Output the (x, y) coordinate of the center of the cell containing the given text.  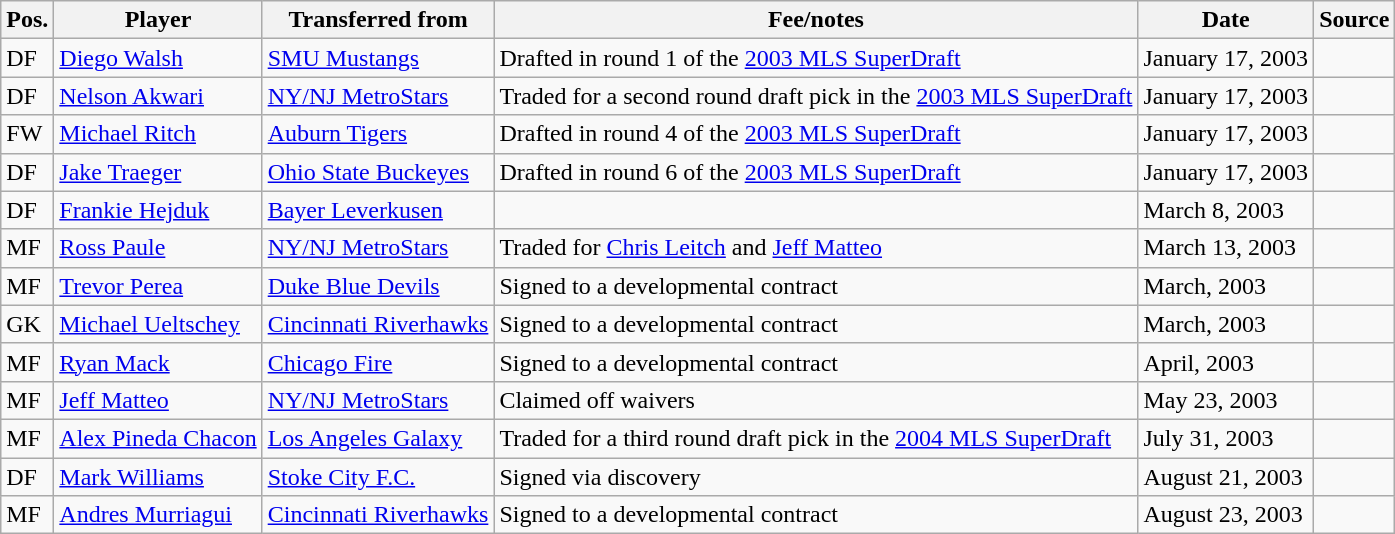
SMU Mustangs (378, 58)
Drafted in round 6 of the 2003 MLS SuperDraft (816, 172)
March 13, 2003 (1226, 248)
Pos. (28, 20)
Jake Traeger (158, 172)
Auburn Tigers (378, 134)
Claimed off waivers (816, 400)
Traded for a second round draft pick in the 2003 MLS SuperDraft (816, 96)
April, 2003 (1226, 362)
Stoke City F.C. (378, 477)
March 8, 2003 (1226, 210)
Mark Williams (158, 477)
Ryan Mack (158, 362)
Player (158, 20)
Ross Paule (158, 248)
FW (28, 134)
August 23, 2003 (1226, 515)
Signed via discovery (816, 477)
Alex Pineda Chacon (158, 438)
Frankie Hejduk (158, 210)
Traded for Chris Leitch and Jeff Matteo (816, 248)
Michael Ueltschey (158, 324)
Jeff Matteo (158, 400)
Andres Murriagui (158, 515)
Nelson Akwari (158, 96)
Date (1226, 20)
Transferred from (378, 20)
Los Angeles Galaxy (378, 438)
May 23, 2003 (1226, 400)
Trevor Perea (158, 286)
Michael Ritch (158, 134)
Diego Walsh (158, 58)
Fee/notes (816, 20)
July 31, 2003 (1226, 438)
Drafted in round 4 of the 2003 MLS SuperDraft (816, 134)
Chicago Fire (378, 362)
Bayer Leverkusen (378, 210)
Duke Blue Devils (378, 286)
Source (1354, 20)
GK (28, 324)
Drafted in round 1 of the 2003 MLS SuperDraft (816, 58)
August 21, 2003 (1226, 477)
Traded for a third round draft pick in the 2004 MLS SuperDraft (816, 438)
Ohio State Buckeyes (378, 172)
